Pinpoint the cell where the given text exists, returning its (X, Y) midpoint coordinate. 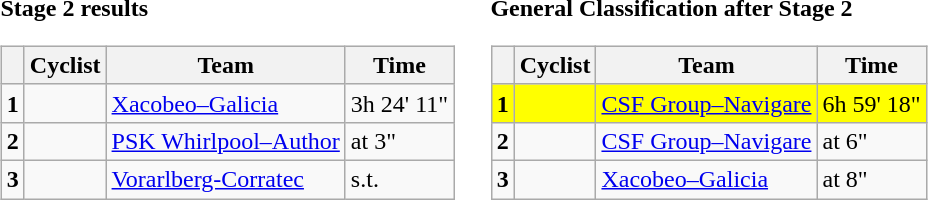
at 8" (872, 179)
PSK Whirlpool–Author (226, 141)
6h 59' 18" (872, 103)
at 6" (872, 141)
at 3" (399, 141)
3h 24' 11" (399, 103)
s.t. (399, 179)
Vorarlberg-Corratec (226, 179)
